Extract the (X, Y) coordinate from the center of the cell holding the provided text.  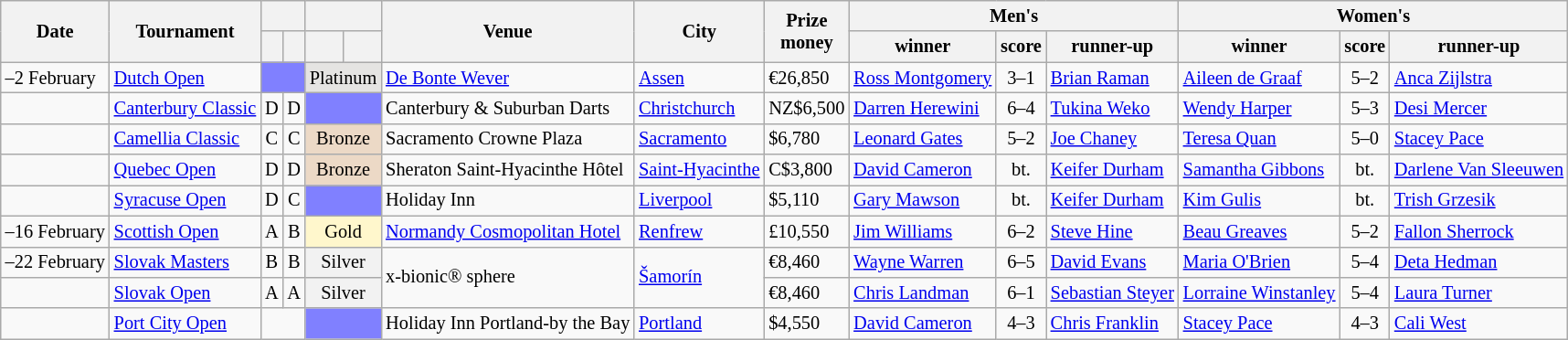
Saint-Hyacinthe (699, 170)
3–1 (1022, 78)
David Evans (1113, 262)
Slovak Open (185, 292)
Chris Franklin (1113, 324)
Scottish Open (185, 231)
Trish Grzesik (1478, 200)
Anca Zijlstra (1478, 78)
Deta Hedman (1478, 262)
Leonard Gates (923, 139)
Laura Turner (1478, 292)
Lorraine Winstanley (1259, 292)
Canterbury & Suburban Darts (508, 108)
Dutch Open (185, 78)
6–5 (1022, 262)
Desi Mercer (1478, 108)
C$3,800 (806, 170)
£10,550 (806, 231)
Kim Gulis (1259, 200)
Chris Landman (923, 292)
Aileen de Graaf (1259, 78)
Syracuse Open (185, 200)
Steve Hine (1113, 231)
Wendy Harper (1259, 108)
Canterbury Classic (185, 108)
5–0 (1365, 139)
Assen (699, 78)
Brian Raman (1113, 78)
6–4 (1022, 108)
Beau Greaves (1259, 231)
Samantha Gibbons (1259, 170)
Gary Mawson (923, 200)
Cali West (1478, 324)
Šamorín (699, 278)
De Bonte Wever (508, 78)
Normandy Cosmopolitan Hotel (508, 231)
Renfrew (699, 231)
Ross Montgomery (923, 78)
$6,780 (806, 139)
€26,850 (806, 78)
Darlene Van Sleeuwen (1478, 170)
Joe Chaney (1113, 139)
Sacramento Crowne Plaza (508, 139)
Sacramento (699, 139)
Gold (344, 231)
Quebec Open (185, 170)
Christchurch (699, 108)
6–1 (1022, 292)
Camellia Classic (185, 139)
City (699, 31)
Jim Williams (923, 231)
Fallon Sherrock (1478, 231)
–16 February (55, 231)
Holiday Inn (508, 200)
Venue (508, 31)
Date (55, 31)
6–2 (1022, 231)
Wayne Warren (923, 262)
$5,110 (806, 200)
Holiday Inn Portland-by the Bay (508, 324)
5–3 (1365, 108)
Port City Open (185, 324)
Maria O'Brien (1259, 262)
x-bionic® sphere (508, 278)
Tournament (185, 31)
Men's (1013, 16)
$4,550 (806, 324)
Prizemoney (806, 31)
Sebastian Steyer (1113, 292)
Teresa Quan (1259, 139)
Liverpool (699, 200)
Women's (1373, 16)
Sheraton Saint-Hyacinthe Hôtel (508, 170)
–2 February (55, 78)
Slovak Masters (185, 262)
NZ$6,500 (806, 108)
Darren Herewini (923, 108)
Portland (699, 324)
Tukina Weko (1113, 108)
Platinum (344, 78)
–22 February (55, 262)
